Return [x, y] of the center of cell containing provided text 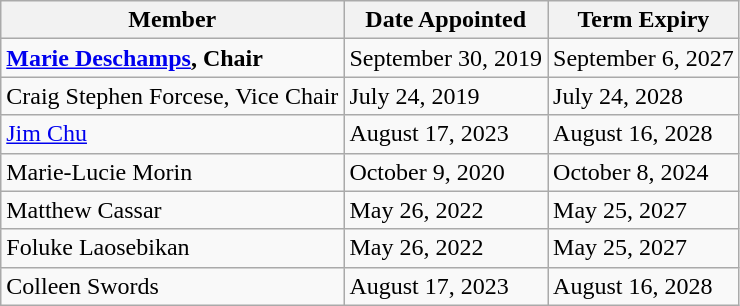
July 24, 2028 [644, 96]
October 9, 2020 [446, 172]
Member [172, 20]
Craig Stephen Forcese, Vice Chair [172, 96]
Jim Chu [172, 134]
Date Appointed [446, 20]
Colleen Swords [172, 286]
Term Expiry [644, 20]
July 24, 2019 [446, 96]
September 30, 2019 [446, 58]
October 8, 2024 [644, 172]
Matthew Cassar [172, 210]
Foluke Laosebikan [172, 248]
Marie Deschamps, Chair [172, 58]
September 6, 2027 [644, 58]
Marie-Lucie Morin [172, 172]
